Capture the cell that displays the provided text and extract its (X, Y) central coordinate. 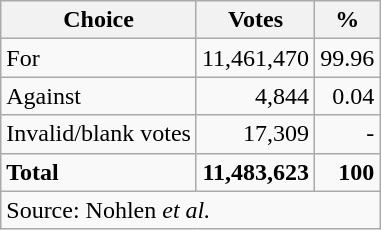
- (348, 134)
Choice (99, 20)
99.96 (348, 58)
For (99, 58)
0.04 (348, 96)
% (348, 20)
4,844 (255, 96)
Votes (255, 20)
Source: Nohlen et al. (190, 210)
17,309 (255, 134)
Total (99, 172)
100 (348, 172)
11,461,470 (255, 58)
Against (99, 96)
11,483,623 (255, 172)
Invalid/blank votes (99, 134)
